Return the (x, y) coordinate for the center point of the cell that contains the specified text.  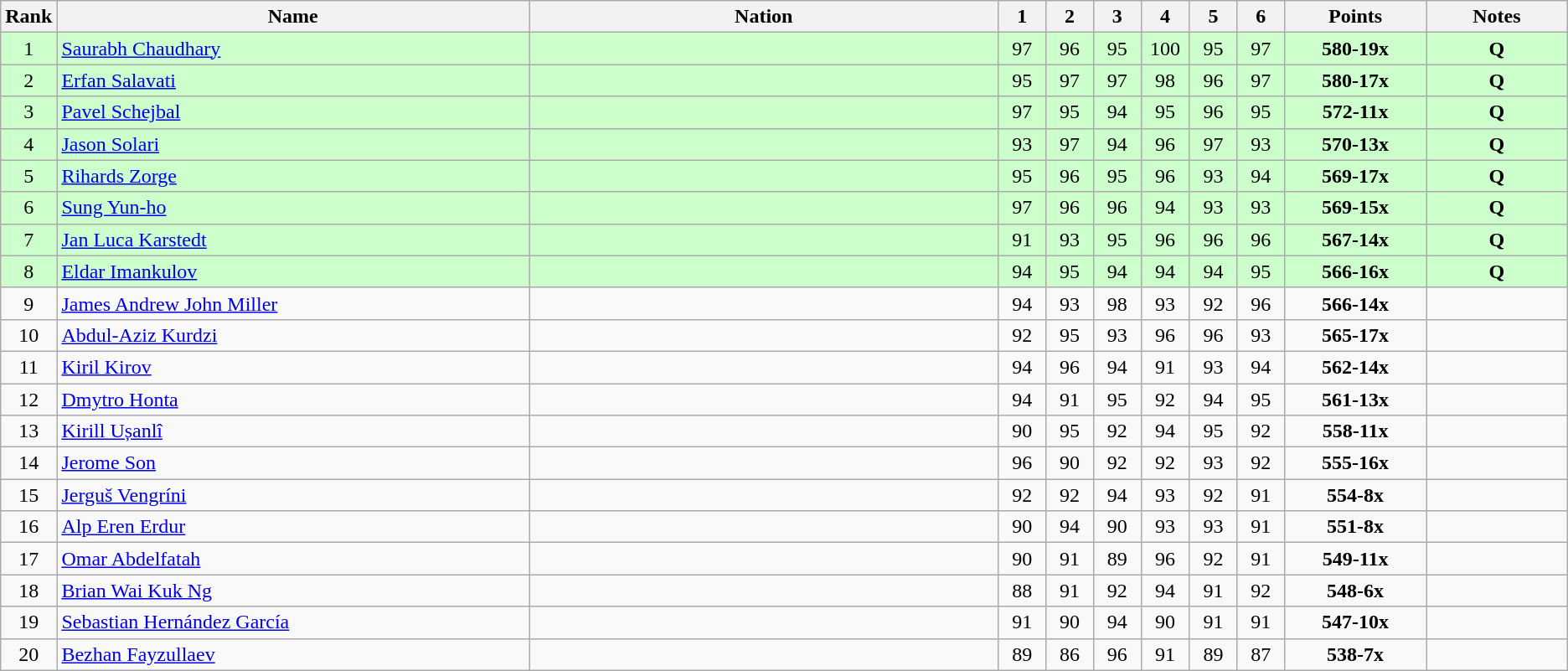
Nation (764, 17)
Jerguš Vengríni (293, 495)
Name (293, 17)
11 (28, 367)
9 (28, 303)
Jan Luca Karstedt (293, 240)
Bezhan Fayzullaev (293, 654)
Sung Yun-ho (293, 208)
Brian Wai Kuk Ng (293, 591)
20 (28, 654)
569-17x (1355, 176)
558-11x (1355, 431)
100 (1165, 49)
14 (28, 463)
Kiril Kirov (293, 367)
Sebastian Hernández García (293, 622)
Notes (1498, 17)
Jerome Son (293, 463)
15 (28, 495)
16 (28, 527)
572-11x (1355, 112)
88 (1022, 591)
Abdul-Aziz Kurdzi (293, 335)
8 (28, 271)
10 (28, 335)
538-7x (1355, 654)
562-14x (1355, 367)
Erfan Salavati (293, 80)
566-14x (1355, 303)
Rank (28, 17)
13 (28, 431)
James Andrew John Miller (293, 303)
Omar Abdelfatah (293, 559)
87 (1261, 654)
551-8x (1355, 527)
Alp Eren Erdur (293, 527)
19 (28, 622)
Dmytro Honta (293, 400)
Pavel Schejbal (293, 112)
554-8x (1355, 495)
12 (28, 400)
570-13x (1355, 144)
580-17x (1355, 80)
555-16x (1355, 463)
549-11x (1355, 559)
86 (1070, 654)
566-16x (1355, 271)
Points (1355, 17)
567-14x (1355, 240)
Rihards Zorge (293, 176)
548-6x (1355, 591)
Eldar Imankulov (293, 271)
580-19x (1355, 49)
569-15x (1355, 208)
Kirill Ușanlî (293, 431)
18 (28, 591)
561-13x (1355, 400)
Saurabh Chaudhary (293, 49)
7 (28, 240)
547-10x (1355, 622)
Jason Solari (293, 144)
17 (28, 559)
565-17x (1355, 335)
